Search for the cell housing the specified text and yield its [X, Y] center coordinate. 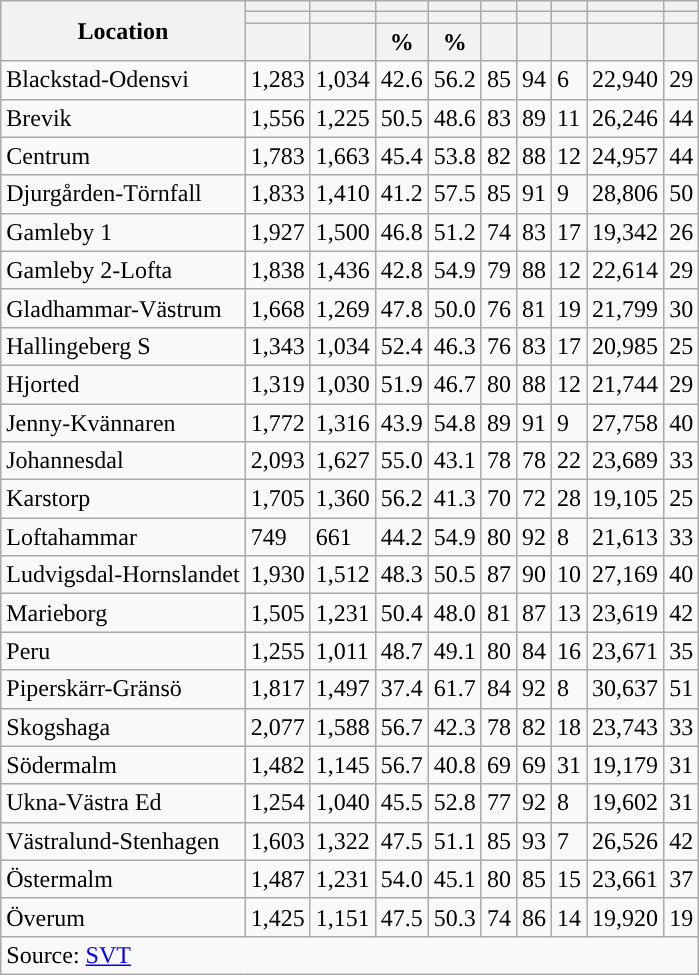
26,246 [626, 118]
11 [568, 118]
19,105 [626, 499]
41.2 [402, 194]
Östermalm [123, 879]
19,602 [626, 803]
52.4 [402, 346]
19,179 [626, 765]
18 [568, 727]
42.6 [402, 80]
70 [498, 499]
61.7 [454, 689]
55.0 [402, 461]
Brevik [123, 118]
Blackstad-Odensvi [123, 80]
661 [342, 537]
1,360 [342, 499]
86 [534, 917]
51.9 [402, 384]
1,322 [342, 841]
1,817 [278, 689]
1,040 [342, 803]
50.0 [454, 308]
53.8 [454, 156]
Marieborg [123, 613]
94 [534, 80]
1,927 [278, 232]
23,619 [626, 613]
14 [568, 917]
Hallingeberg S [123, 346]
23,743 [626, 727]
51 [682, 689]
43.1 [454, 461]
28 [568, 499]
48.7 [402, 651]
1,343 [278, 346]
49.1 [454, 651]
24,957 [626, 156]
1,151 [342, 917]
2,093 [278, 461]
27,758 [626, 423]
Ludvigsdal-Hornslandet [123, 575]
1,269 [342, 308]
42.3 [454, 727]
1,436 [342, 270]
46.8 [402, 232]
1,783 [278, 156]
1,425 [278, 917]
50 [682, 194]
16 [568, 651]
54.0 [402, 879]
1,838 [278, 270]
51.1 [454, 841]
48.6 [454, 118]
41.3 [454, 499]
51.2 [454, 232]
50.4 [402, 613]
Ukna-Västra Ed [123, 803]
54.8 [454, 423]
30,637 [626, 689]
Location [123, 31]
77 [498, 803]
37 [682, 879]
19,342 [626, 232]
Gamleby 1 [123, 232]
1,512 [342, 575]
1,505 [278, 613]
1,255 [278, 651]
52.8 [454, 803]
1,482 [278, 765]
Johannesdal [123, 461]
72 [534, 499]
Peru [123, 651]
1,319 [278, 384]
45.1 [454, 879]
Skogshaga [123, 727]
1,283 [278, 80]
90 [534, 575]
23,689 [626, 461]
22 [568, 461]
Gladhammar-Västrum [123, 308]
1,556 [278, 118]
21,799 [626, 308]
Överum [123, 917]
23,671 [626, 651]
Piperskärr-Gränsö [123, 689]
37.4 [402, 689]
26 [682, 232]
23,661 [626, 879]
93 [534, 841]
1,772 [278, 423]
13 [568, 613]
1,410 [342, 194]
20,985 [626, 346]
48.3 [402, 575]
1,668 [278, 308]
1,487 [278, 879]
1,663 [342, 156]
Gamleby 2-Lofta [123, 270]
Västralund-Stenhagen [123, 841]
46.7 [454, 384]
28,806 [626, 194]
42.8 [402, 270]
57.5 [454, 194]
50.3 [454, 917]
1,254 [278, 803]
749 [278, 537]
Södermalm [123, 765]
15 [568, 879]
Karstorp [123, 499]
Loftahammar [123, 537]
1,930 [278, 575]
45.4 [402, 156]
2,077 [278, 727]
22,614 [626, 270]
47.8 [402, 308]
19,920 [626, 917]
40.8 [454, 765]
79 [498, 270]
1,030 [342, 384]
1,225 [342, 118]
7 [568, 841]
30 [682, 308]
43.9 [402, 423]
45.5 [402, 803]
1,316 [342, 423]
10 [568, 575]
Jenny-Kvännaren [123, 423]
21,744 [626, 384]
Djurgården-Törnfall [123, 194]
1,833 [278, 194]
1,011 [342, 651]
48.0 [454, 613]
6 [568, 80]
27,169 [626, 575]
26,526 [626, 841]
35 [682, 651]
1,145 [342, 765]
44.2 [402, 537]
46.3 [454, 346]
1,705 [278, 499]
22,940 [626, 80]
Hjorted [123, 384]
21,613 [626, 537]
1,500 [342, 232]
1,588 [342, 727]
1,603 [278, 841]
Centrum [123, 156]
1,497 [342, 689]
1,627 [342, 461]
Source: SVT [350, 955]
